Search for the cell housing the specified text and yield its [x, y] center coordinate. 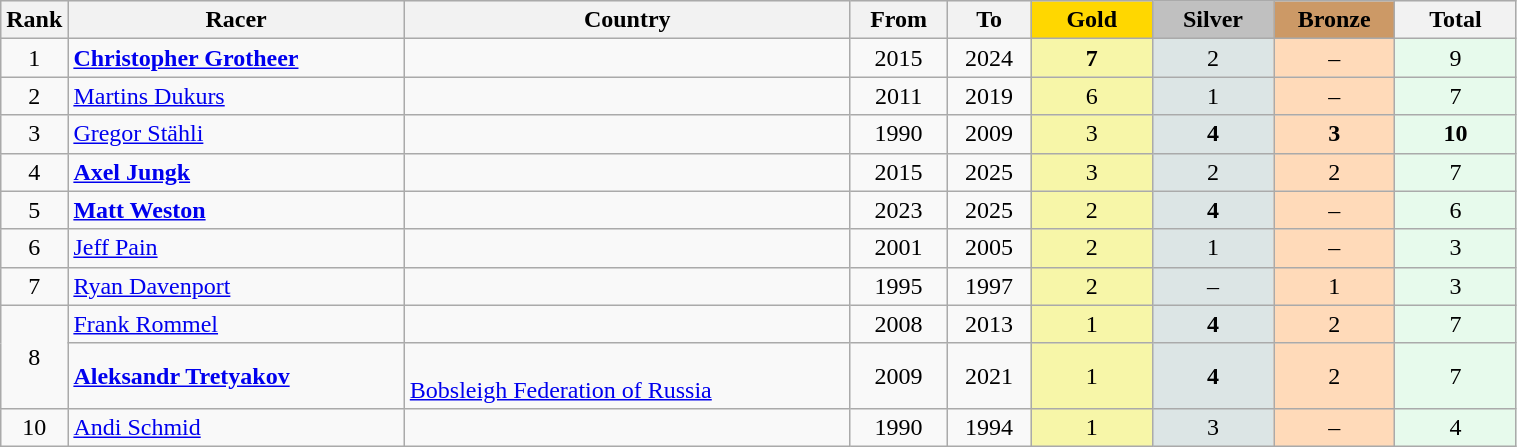
From [898, 20]
Rank [34, 20]
Country [627, 20]
2019 [989, 96]
Gold [1092, 20]
Bobsleigh Federation of Russia [627, 376]
Bronze [1334, 20]
5 [34, 210]
Ryan Davenport [236, 286]
2001 [898, 248]
2023 [898, 210]
Frank Rommel [236, 324]
Andi Schmid [236, 427]
Martins Dukurs [236, 96]
Jeff Pain [236, 248]
Total [1456, 20]
2005 [989, 248]
2011 [898, 96]
2008 [898, 324]
1994 [989, 427]
Christopher Grotheer [236, 58]
9 [1456, 58]
Gregor Stähli [236, 134]
Racer [236, 20]
2021 [989, 376]
1997 [989, 286]
2024 [989, 58]
Matt Weston [236, 210]
1995 [898, 286]
Aleksandr Tretyakov [236, 376]
Silver [1212, 20]
To [989, 20]
8 [34, 356]
Axel Jungk [236, 172]
2013 [989, 324]
